Return the (X, Y) coordinate for the center point of the cell that contains the specified text.  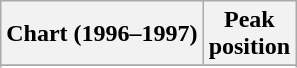
Chart (1996–1997) (102, 34)
Peakposition (249, 34)
